Locate the cell with the specified text and output its (X, Y) center coordinate. 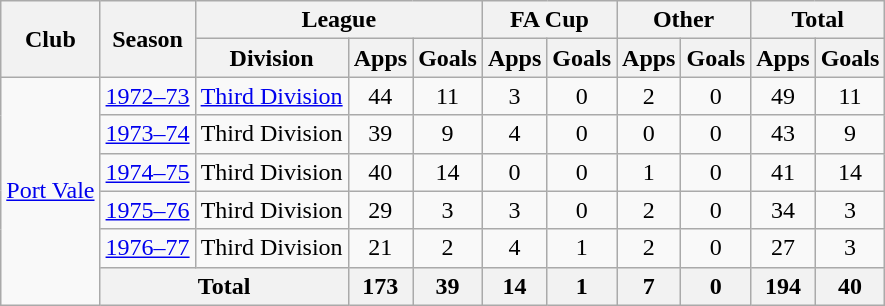
1976–77 (148, 248)
1973–74 (148, 134)
27 (783, 248)
1974–75 (148, 172)
1975–76 (148, 210)
7 (649, 286)
194 (783, 286)
21 (380, 248)
29 (380, 210)
League (338, 20)
44 (380, 96)
41 (783, 172)
Season (148, 39)
Port Vale (50, 191)
1972–73 (148, 96)
43 (783, 134)
Club (50, 39)
FA Cup (549, 20)
Other (684, 20)
Division (272, 58)
173 (380, 286)
34 (783, 210)
49 (783, 96)
